Detect which cell encompasses the target text, then output its [x, y] center coordinate. 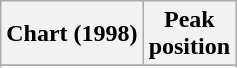
Chart (1998) [72, 34]
Peakposition [189, 34]
